Output the [x, y] coordinate of the center of the cell containing the given text.  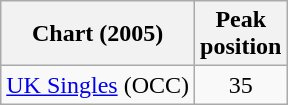
35 [241, 85]
Peakposition [241, 34]
Chart (2005) [98, 34]
UK Singles (OCC) [98, 85]
